Return the (X, Y) coordinate for the center point of the cell that contains the specified text.  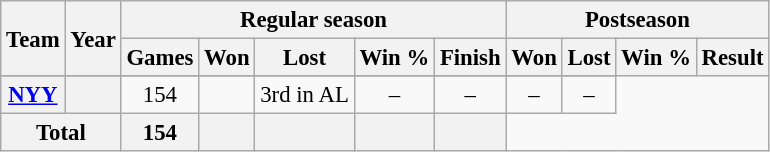
Result (732, 58)
3rd in AL (304, 95)
Finish (470, 58)
Year (93, 38)
Total (61, 133)
NYY (33, 95)
Team (33, 38)
Regular season (314, 20)
Games (160, 58)
Postseason (638, 20)
